Find where the given text appears and provide that cell's center as [x, y] coordinate. 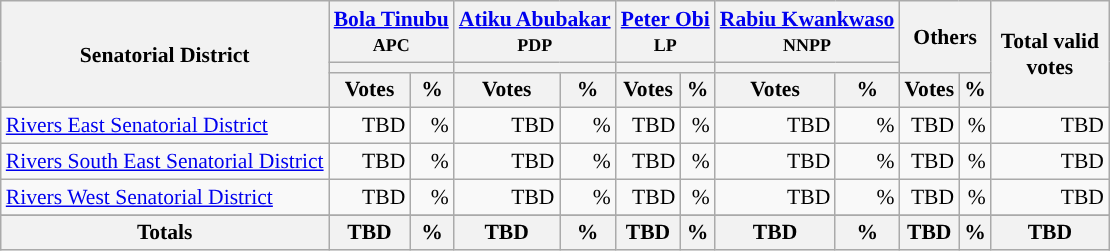
Rivers West Senatorial District [165, 197]
Total valid votes [1050, 54]
Rivers East Senatorial District [165, 126]
Atiku AbubakarPDP [535, 32]
Rivers South East Senatorial District [165, 162]
Peter ObiLP [666, 32]
Totals [165, 233]
Rabiu KwankwasoNNPP [808, 32]
Others [944, 36]
Bola TinubuAPC [392, 32]
Senatorial District [165, 54]
